Capture the cell that displays the provided text and extract its [X, Y] central coordinate. 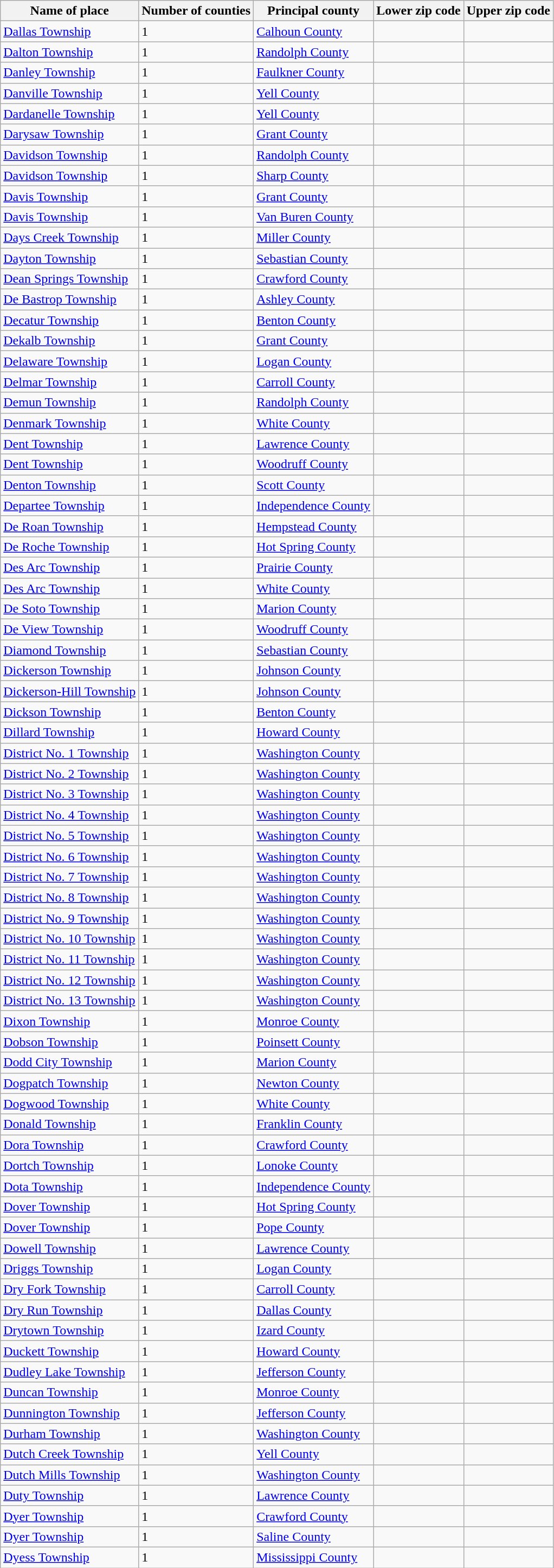
Calhoun County [313, 31]
Lonoke County [313, 1165]
District No. 9 Township [69, 918]
Prairie County [313, 567]
Decatur Township [69, 320]
Dora Township [69, 1145]
De Roche Township [69, 547]
Scott County [313, 485]
Dickson Township [69, 712]
District No. 12 Township [69, 980]
Drytown Township [69, 1331]
Faulkner County [313, 73]
Dutch Creek Township [69, 1454]
Dowell Township [69, 1248]
Dalton Township [69, 52]
Upper zip code [508, 11]
Miller County [313, 237]
District No. 4 Township [69, 815]
Donald Township [69, 1124]
District No. 5 Township [69, 835]
De Soto Township [69, 609]
Dodd City Township [69, 1062]
Duty Township [69, 1495]
Number of counties [196, 11]
Departee Township [69, 506]
Ashley County [313, 300]
Dallas County [313, 1310]
Dickerson Township [69, 671]
Dota Township [69, 1186]
District No. 3 Township [69, 794]
Hempstead County [313, 526]
De Bastrop Township [69, 300]
Dry Fork Township [69, 1290]
Dillard Township [69, 733]
Name of place [69, 11]
Dudley Lake Township [69, 1372]
Dry Run Township [69, 1310]
De View Township [69, 630]
District No. 13 Township [69, 1001]
Lower zip code [418, 11]
Dutch Mills Township [69, 1475]
De Roan Township [69, 526]
Durham Township [69, 1434]
District No. 2 Township [69, 774]
Dardanelle Township [69, 114]
Danville Township [69, 93]
Mississippi County [313, 1557]
Dayton Township [69, 258]
District No. 7 Township [69, 877]
District No. 1 Township [69, 753]
District No. 8 Township [69, 897]
Demun Township [69, 403]
Dobson Township [69, 1042]
Dekalb Township [69, 341]
Dixon Township [69, 1021]
Denton Township [69, 485]
Principal county [313, 11]
Delaware Township [69, 361]
Denmark Township [69, 423]
Dortch Township [69, 1165]
Danley Township [69, 73]
Dean Springs Township [69, 279]
Dogpatch Township [69, 1083]
Saline County [313, 1537]
Dyess Township [69, 1557]
Izard County [313, 1331]
Dogwood Township [69, 1104]
Sharp County [313, 176]
Days Creek Township [69, 237]
District No. 10 Township [69, 939]
Dickerson-Hill Township [69, 691]
District No. 6 Township [69, 856]
Newton County [313, 1083]
Driggs Township [69, 1269]
Van Buren County [313, 217]
Delmar Township [69, 382]
Dallas Township [69, 31]
Pope County [313, 1227]
Duncan Township [69, 1392]
Darysaw Township [69, 134]
District No. 11 Township [69, 960]
Duckett Township [69, 1351]
Dunnington Township [69, 1413]
Diamond Township [69, 650]
Poinsett County [313, 1042]
Franklin County [313, 1124]
